From the cell containing the given text, extract its center point as [x, y] coordinate. 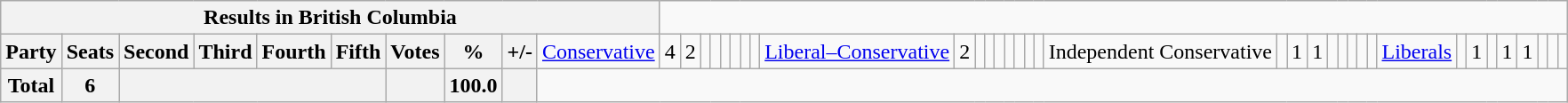
+/- [519, 51]
Conservative [598, 51]
Seats [90, 51]
% [473, 51]
6 [90, 85]
100.0 [473, 85]
Third [226, 51]
Independent Conservative [1160, 51]
Total [31, 85]
Results in British Columbia [331, 18]
Fifth [358, 51]
Votes [415, 51]
Fourth [293, 51]
Liberals [1417, 51]
4 [670, 51]
Party [31, 51]
Liberal–Conservative [857, 51]
Second [156, 51]
